Locate the cell with the specified text and output its [x, y] center coordinate. 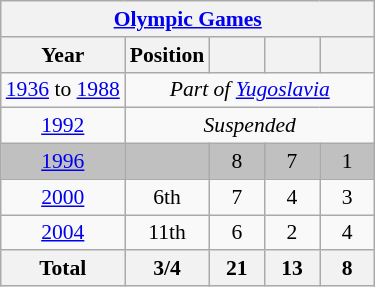
2000 [63, 197]
Position [167, 55]
21 [236, 269]
Part of Yugoslavia [250, 90]
13 [292, 269]
1996 [63, 162]
3 [348, 197]
1992 [63, 126]
11th [167, 233]
2 [292, 233]
1 [348, 162]
Olympic Games [188, 19]
6th [167, 197]
Year [63, 55]
1936 to 1988 [63, 90]
3/4 [167, 269]
6 [236, 233]
Suspended [250, 126]
Total [63, 269]
2004 [63, 233]
